Return [X, Y] of the center of cell containing provided text 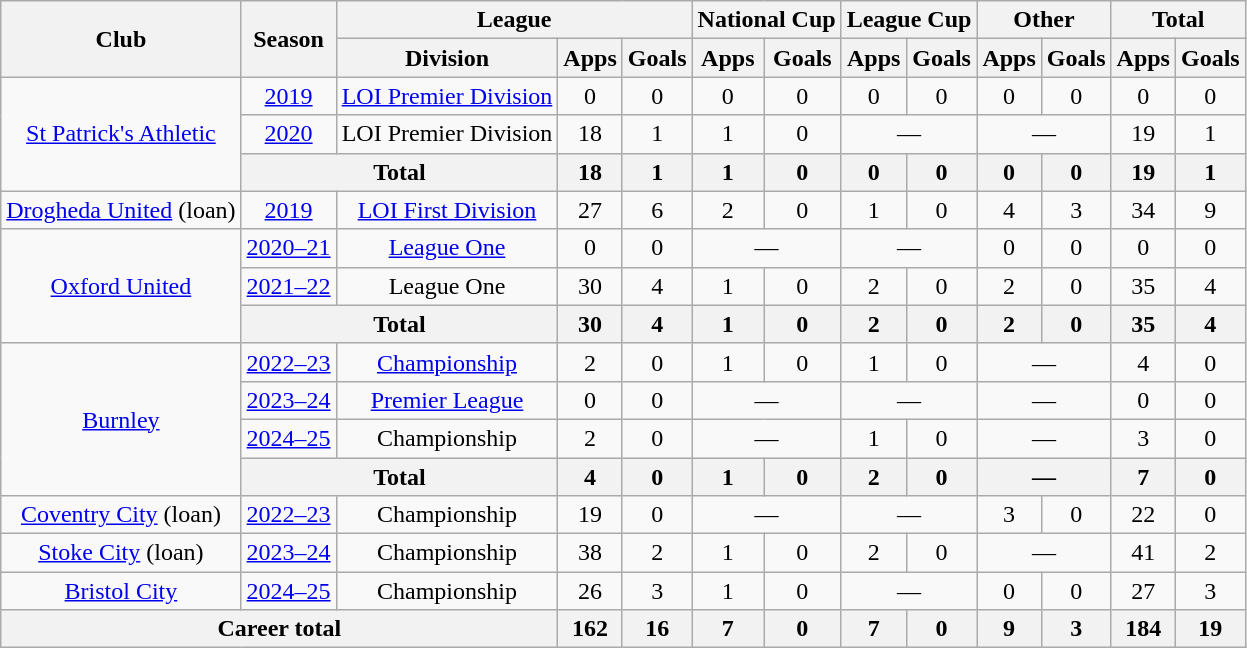
2021–22 [288, 286]
Drogheda United (loan) [121, 210]
Coventry City (loan) [121, 515]
162 [590, 629]
Other [1044, 20]
34 [1143, 210]
41 [1143, 553]
2020–21 [288, 248]
16 [657, 629]
St Patrick's Athletic [121, 134]
Season [288, 39]
Bristol City [121, 591]
Division [447, 58]
2020 [288, 134]
6 [657, 210]
38 [590, 553]
26 [590, 591]
LOI First Division [447, 210]
Stoke City (loan) [121, 553]
Club [121, 39]
Oxford United [121, 286]
League Cup [909, 20]
League [514, 20]
184 [1143, 629]
Premier League [447, 400]
Burnley [121, 419]
National Cup [766, 20]
Career total [280, 629]
22 [1143, 515]
